From the cell containing the given text, extract its center point as (x, y) coordinate. 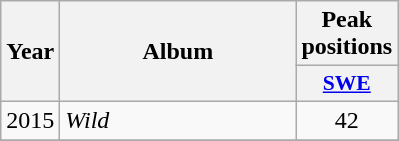
Peak positions (347, 34)
Year (30, 52)
Album (178, 52)
Wild (178, 120)
2015 (30, 120)
SWE (347, 84)
42 (347, 120)
